Capture the cell that displays the provided text and extract its (X, Y) central coordinate. 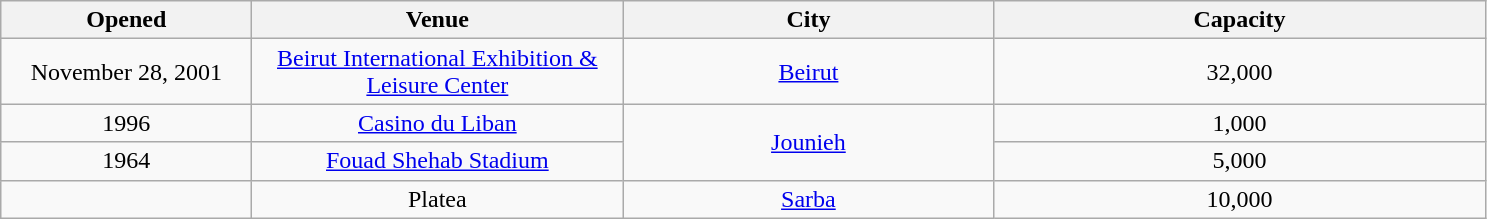
Beirut (808, 72)
Venue (438, 20)
Jounieh (808, 142)
Capacity (1240, 20)
City (808, 20)
Platea (438, 199)
November 28, 2001 (126, 72)
5,000 (1240, 161)
32,000 (1240, 72)
1,000 (1240, 123)
Fouad Shehab Stadium (438, 161)
10,000 (1240, 199)
Opened (126, 20)
Beirut International Exhibition & Leisure Center (438, 72)
Sarba (808, 199)
Casino du Liban (438, 123)
1964 (126, 161)
1996 (126, 123)
